Return the [X, Y] coordinate for the center point of the cell that contains the specified text.  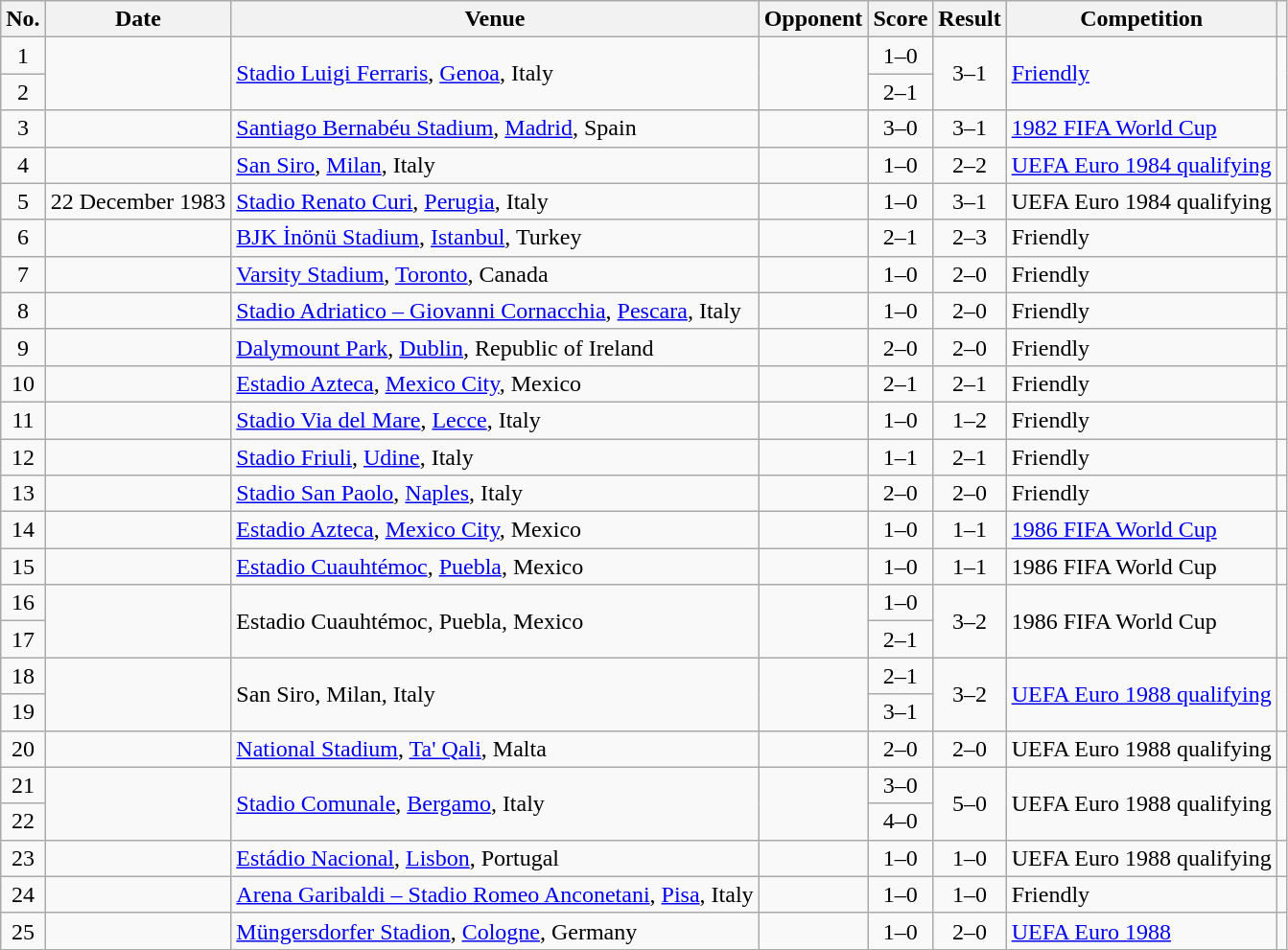
8 [23, 311]
Venue [495, 19]
Date [138, 19]
Opponent [813, 19]
1–2 [970, 420]
No. [23, 19]
Stadio Comunale, Bergamo, Italy [495, 803]
3 [23, 128]
11 [23, 420]
15 [23, 567]
25 [23, 931]
18 [23, 676]
Competition [1141, 19]
24 [23, 894]
7 [23, 274]
2 [23, 92]
23 [23, 858]
Estádio Nacional, Lisbon, Portugal [495, 858]
Stadio Adriatico – Giovanni Cornacchia, Pescara, Italy [495, 311]
4 [23, 165]
13 [23, 494]
1982 FIFA World Cup [1141, 128]
Dalymount Park, Dublin, Republic of Ireland [495, 347]
21 [23, 785]
BJK İnönü Stadium, Istanbul, Turkey [495, 238]
19 [23, 712]
Stadio Renato Curi, Perugia, Italy [495, 201]
22 [23, 822]
16 [23, 603]
4–0 [901, 822]
2–2 [970, 165]
6 [23, 238]
UEFA Euro 1988 [1141, 931]
Stadio Via del Mare, Lecce, Italy [495, 420]
22 December 1983 [138, 201]
Result [970, 19]
Arena Garibaldi – Stadio Romeo Anconetani, Pisa, Italy [495, 894]
12 [23, 457]
Stadio Friuli, Udine, Italy [495, 457]
2–3 [970, 238]
17 [23, 639]
14 [23, 530]
5–0 [970, 803]
Stadio Luigi Ferraris, Genoa, Italy [495, 74]
Stadio San Paolo, Naples, Italy [495, 494]
9 [23, 347]
Müngersdorfer Stadion, Cologne, Germany [495, 931]
National Stadium, Ta' Qali, Malta [495, 749]
10 [23, 383]
1 [23, 56]
Santiago Bernabéu Stadium, Madrid, Spain [495, 128]
5 [23, 201]
20 [23, 749]
Varsity Stadium, Toronto, Canada [495, 274]
Score [901, 19]
